Find where the given text appears and provide that cell's center as [X, Y] coordinate. 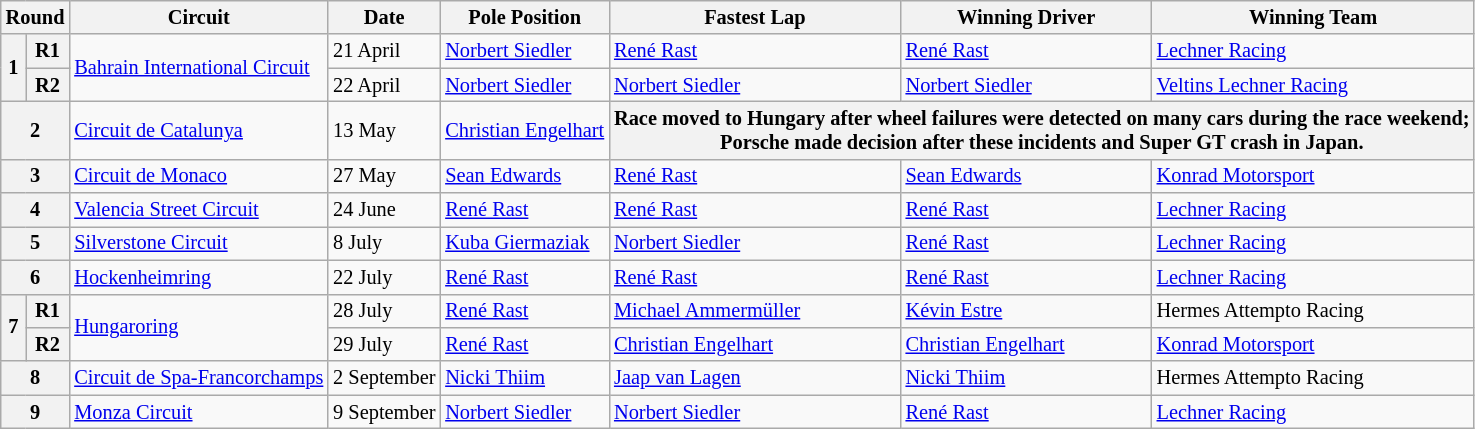
4 [36, 210]
29 July [384, 344]
Date [384, 17]
Circuit [198, 17]
Hungaroring [198, 328]
5 [36, 243]
9 September [384, 412]
Bahrain International Circuit [198, 68]
Pole Position [524, 17]
1 [14, 68]
Valencia Street Circuit [198, 210]
24 June [384, 210]
Kuba Giermaziak [524, 243]
27 May [384, 176]
8 July [384, 243]
Silverstone Circuit [198, 243]
Winning Team [1314, 17]
9 [36, 412]
Circuit de Catalunya [198, 130]
13 May [384, 130]
21 April [384, 51]
Hockenheimring [198, 277]
3 [36, 176]
Round [36, 17]
Veltins Lechner Racing [1314, 85]
28 July [384, 311]
2 [36, 130]
6 [36, 277]
Monza Circuit [198, 412]
7 [14, 328]
Circuit de Monaco [198, 176]
Circuit de Spa-Francorchamps [198, 378]
22 July [384, 277]
Michael Ammermüller [754, 311]
2 September [384, 378]
Winning Driver [1026, 17]
Fastest Lap [754, 17]
8 [36, 378]
22 April [384, 85]
Kévin Estre [1026, 311]
Jaap van Lagen [754, 378]
